Pinpoint the cell where the given text exists, returning its [x, y] midpoint coordinate. 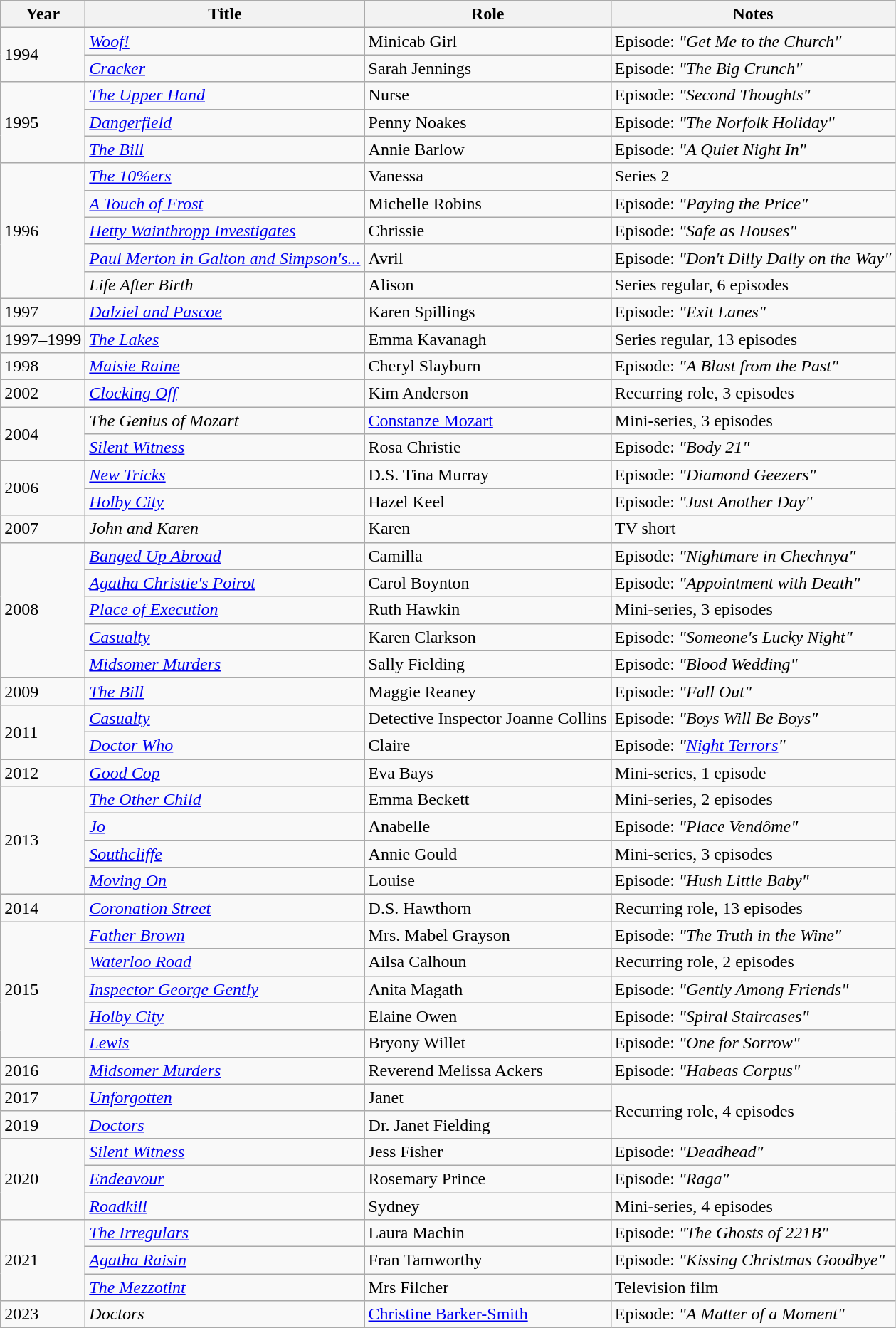
Bryony Willet [487, 1043]
Sarah Jennings [487, 68]
Moving On [225, 881]
Clocking Off [225, 394]
Television film [753, 1287]
Episode: "Nightmare in Chechnya" [753, 556]
Doctor Who [225, 745]
A Touch of Frost [225, 204]
Maisie Raine [225, 367]
Constanze Mozart [487, 421]
Elaine Owen [487, 1016]
Episode: "A Matter of a Moment" [753, 1314]
Episode: "One for Sorrow" [753, 1043]
2015 [43, 989]
Endeavour [225, 1179]
Lewis [225, 1043]
Episode: "A Quiet Night In" [753, 149]
1995 [43, 122]
Fran Tamworthy [487, 1260]
Woof! [225, 41]
Agatha Raisin [225, 1260]
2007 [43, 529]
Paul Merton in Galton and Simpson's... [225, 258]
Episode: "Paying the Price" [753, 204]
Laura Machin [487, 1233]
The Lakes [225, 339]
2008 [43, 610]
Episode: "Boys Will Be Boys" [753, 718]
Southcliffe [225, 854]
Emma Kavanagh [487, 339]
Episode: "Blood Wedding" [753, 664]
Episode: "Raga" [753, 1179]
Episode: "The Norfolk Holiday" [753, 122]
Recurring role, 3 episodes [753, 394]
Waterloo Road [225, 962]
Father Brown [225, 935]
Episode: "Habeas Corpus" [753, 1070]
Janet [487, 1097]
2004 [43, 434]
Mini-series, 2 episodes [753, 800]
Chrissie [487, 231]
Episode: "Someone's Lucky Night" [753, 637]
2023 [43, 1314]
2012 [43, 772]
2021 [43, 1260]
2016 [43, 1070]
2002 [43, 394]
Kim Anderson [487, 394]
2011 [43, 732]
Dr. Janet Fielding [487, 1124]
D.S. Tina Murray [487, 475]
Life After Birth [225, 285]
Sydney [487, 1206]
Rosa Christie [487, 448]
Inspector George Gently [225, 989]
2014 [43, 908]
Episode: "Exit Lanes" [753, 312]
Annie Barlow [487, 149]
Mini-series, 1 episode [753, 772]
Episode: "Hush Little Baby" [753, 881]
D.S. Hawthorn [487, 908]
2019 [43, 1124]
1994 [43, 55]
Episode: "Appointment with Death" [753, 583]
Reverend Melissa Ackers [487, 1070]
Minicab Girl [487, 41]
Annie Gould [487, 854]
Good Cop [225, 772]
Penny Noakes [487, 122]
Coronation Street [225, 908]
The 10%ers [225, 176]
Series 2 [753, 176]
Christine Barker-Smith [487, 1314]
The Upper Hand [225, 95]
Anabelle [487, 827]
Episode: "A Blast from the Past" [753, 367]
Emma Beckett [487, 800]
The Other Child [225, 800]
Episode: "Place Vendôme" [753, 827]
Series regular, 13 episodes [753, 339]
Title [225, 14]
Episode: "Body 21" [753, 448]
Rosemary Prince [487, 1179]
1996 [43, 231]
Episode: "Diamond Geezers" [753, 475]
Karen Spillings [487, 312]
Episode: "Gently Among Friends" [753, 989]
Episode: "Kissing Christmas Goodbye" [753, 1260]
Detective Inspector Joanne Collins [487, 718]
1997 [43, 312]
Michelle Robins [487, 204]
2013 [43, 840]
2006 [43, 488]
Maggie Reaney [487, 691]
Episode: "The Truth in the Wine" [753, 935]
Claire [487, 745]
Roadkill [225, 1206]
Jess Fisher [487, 1152]
Karen [487, 529]
Nurse [487, 95]
Episode: "Get Me to the Church" [753, 41]
2009 [43, 691]
Place of Execution [225, 610]
Sally Fielding [487, 664]
Episode: "The Ghosts of 221B" [753, 1233]
The Irregulars [225, 1233]
Eva Bays [487, 772]
New Tricks [225, 475]
Role [487, 14]
Recurring role, 2 episodes [753, 962]
2020 [43, 1179]
Camilla [487, 556]
Mrs. Mabel Grayson [487, 935]
Dalziel and Pascoe [225, 312]
1997–1999 [43, 339]
Hazel Keel [487, 502]
Carol Boynton [487, 583]
Recurring role, 4 episodes [753, 1111]
Episode: "Second Thoughts" [753, 95]
The Mezzotint [225, 1287]
The Genius of Mozart [225, 421]
Mini-series, 4 episodes [753, 1206]
Episode: "Night Terrors" [753, 745]
Episode: "Fall Out" [753, 691]
Cracker [225, 68]
Alison [487, 285]
Episode: "Just Another Day" [753, 502]
Ailsa Calhoun [487, 962]
Jo [225, 827]
Series regular, 6 episodes [753, 285]
Cheryl Slayburn [487, 367]
Recurring role, 13 episodes [753, 908]
Mrs Filcher [487, 1287]
Episode: "Safe as Houses" [753, 231]
Unforgotten [225, 1097]
Avril [487, 258]
2017 [43, 1097]
1998 [43, 367]
Dangerfield [225, 122]
Notes [753, 14]
Banged Up Abroad [225, 556]
Episode: "Spiral Staircases" [753, 1016]
John and Karen [225, 529]
Karen Clarkson [487, 637]
Year [43, 14]
Hetty Wainthropp Investigates [225, 231]
Episode: "Deadhead" [753, 1152]
Agatha Christie's Poirot [225, 583]
TV short [753, 529]
Ruth Hawkin [487, 610]
Vanessa [487, 176]
Louise [487, 881]
Episode: "The Big Crunch" [753, 68]
Episode: "Don't Dilly Dally on the Way" [753, 258]
Anita Magath [487, 989]
